Output the [x, y] coordinate of the center of the cell containing the given text.  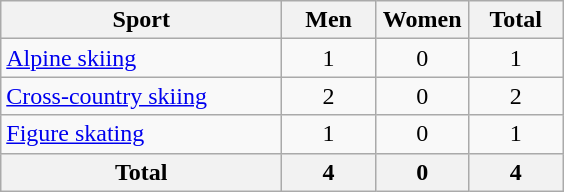
Men [329, 20]
Figure skating [142, 134]
Cross-country skiing [142, 96]
Sport [142, 20]
Women [422, 20]
Alpine skiing [142, 58]
